Pinpoint the cell where the given text exists, returning its [x, y] midpoint coordinate. 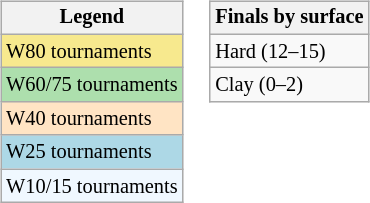
Clay (0–2) [289, 85]
W80 tournaments [92, 51]
W60/75 tournaments [92, 85]
Legend [92, 18]
W10/15 tournaments [92, 186]
W25 tournaments [92, 152]
Hard (12–15) [289, 51]
Finals by surface [289, 18]
W40 tournaments [92, 119]
